Capture the cell that displays the provided text and extract its [X, Y] central coordinate. 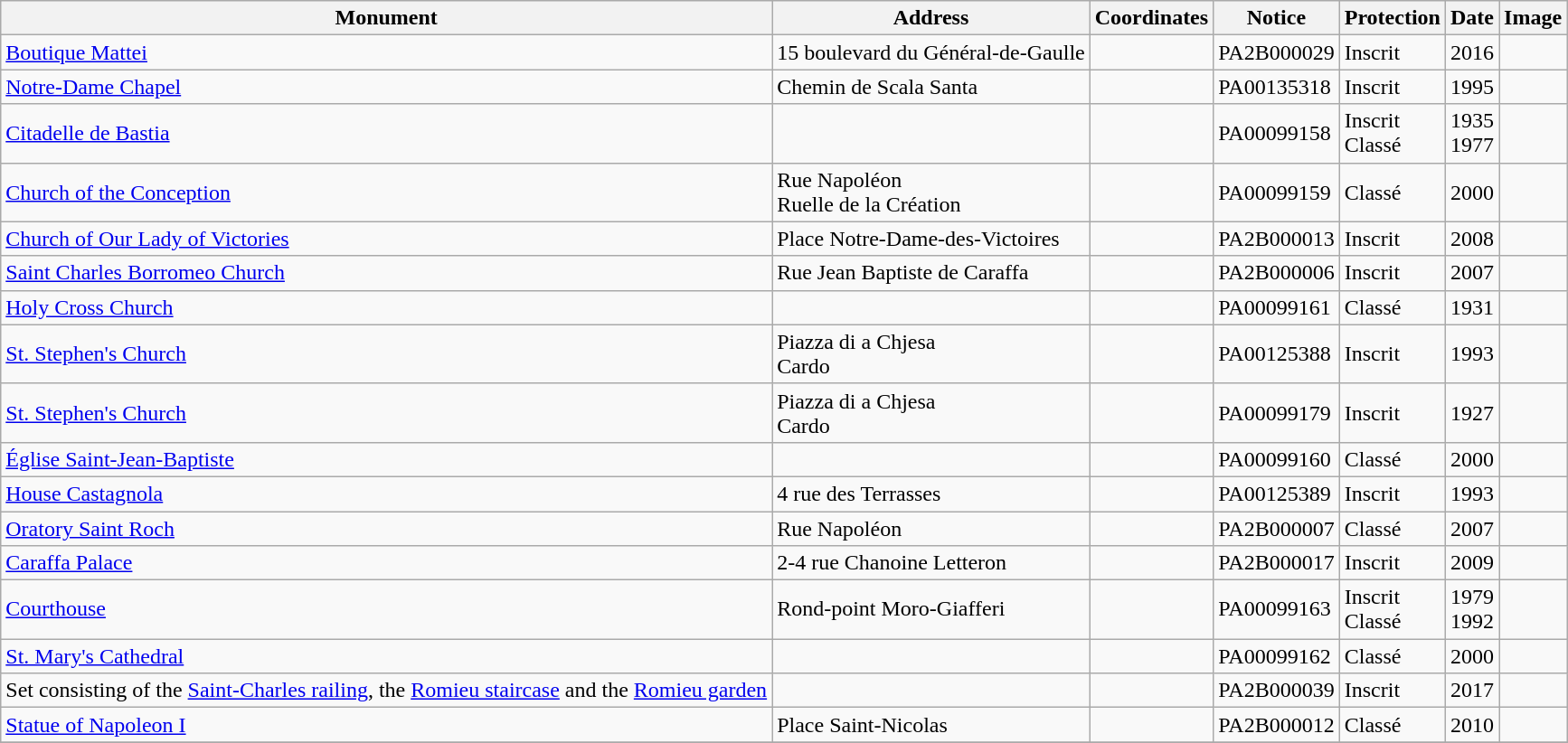
PA00099161 [1277, 307]
1931 [1472, 307]
Church of the Conception [387, 192]
Oratory Saint Roch [387, 529]
PA2B000012 [1277, 725]
PA00099158 [1277, 134]
Saint Charles Borromeo Church [387, 273]
PA2B000007 [1277, 529]
Statue of Napoleon I [387, 725]
Rue Napoléon [931, 529]
Coordinates [1151, 18]
Citadelle de Bastia [387, 134]
PA00099160 [1277, 459]
PA00099163 [1277, 609]
19351977 [1472, 134]
PA2B000039 [1277, 691]
Rue NapoléonRuelle de la Création [931, 192]
19791992 [1472, 609]
PA2B000006 [1277, 273]
4 rue des Terrasses [931, 494]
Set consisting of the Saint-Charles railing, the Romieu staircase and the Romieu garden [387, 691]
Chemin de Scala Santa [931, 87]
PA00099162 [1277, 656]
Caraffa Palace [387, 563]
PA2B000029 [1277, 52]
Date [1472, 18]
PA2B000013 [1277, 239]
Place Saint-Nicolas [931, 725]
Protection [1393, 18]
PA00099159 [1277, 192]
2010 [1472, 725]
PA00135318 [1277, 87]
Notice [1277, 18]
Notre-Dame Chapel [387, 87]
Holy Cross Church [387, 307]
2017 [1472, 691]
House Castagnola [387, 494]
Courthouse [387, 609]
St. Mary's Cathedral [387, 656]
Rue Jean Baptiste de Caraffa [931, 273]
2009 [1472, 563]
2-4 rue Chanoine Letteron [931, 563]
Église Saint-Jean-Baptiste [387, 459]
PA00125388 [1277, 354]
Church of Our Lady of Victories [387, 239]
2016 [1472, 52]
PA00125389 [1277, 494]
1995 [1472, 87]
Rond-point Moro-Giafferi [931, 609]
Address [931, 18]
PA00099179 [1277, 412]
Monument [387, 18]
Image [1534, 18]
Boutique Mattei [387, 52]
15 boulevard du Général-de-Gaulle [931, 52]
PA2B000017 [1277, 563]
1927 [1472, 412]
Place Notre-Dame-des-Victoires [931, 239]
2008 [1472, 239]
